Scan for the cell matching the given text and deliver its [X, Y] coordinate at center. 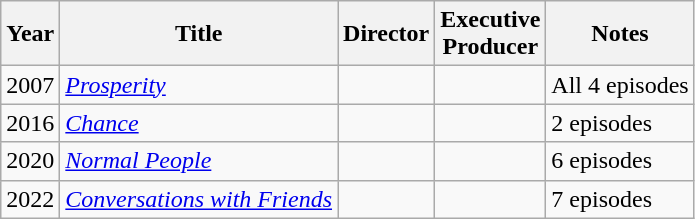
2020 [30, 161]
ExecutiveProducer [490, 34]
2 episodes [620, 123]
Year [30, 34]
Title [199, 34]
2007 [30, 85]
2022 [30, 199]
All 4 episodes [620, 85]
Conversations with Friends [199, 199]
6 episodes [620, 161]
Director [386, 34]
Normal People [199, 161]
Prosperity [199, 85]
Notes [620, 34]
Chance [199, 123]
7 episodes [620, 199]
2016 [30, 123]
